Scan for the cell matching the given text and deliver its [x, y] coordinate at center. 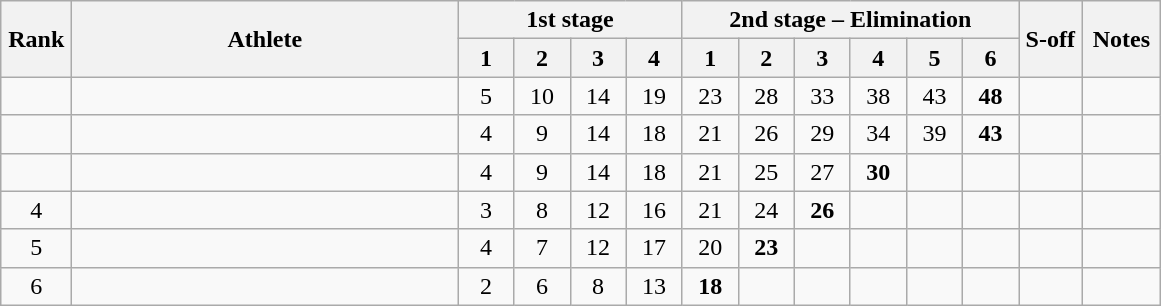
2nd stage – Elimination [850, 20]
Notes [1122, 39]
33 [822, 96]
30 [878, 172]
27 [822, 172]
38 [878, 96]
13 [654, 286]
29 [822, 134]
1st stage [570, 20]
Rank [36, 39]
S-off [1050, 39]
20 [710, 248]
Athlete [265, 39]
48 [990, 96]
34 [878, 134]
28 [766, 96]
7 [542, 248]
25 [766, 172]
16 [654, 210]
10 [542, 96]
24 [766, 210]
17 [654, 248]
19 [654, 96]
39 [934, 134]
